Scan for the cell matching the given text and deliver its [X, Y] coordinate at center. 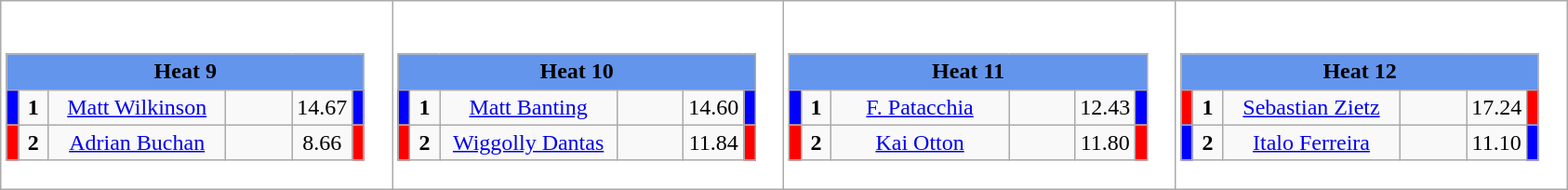
Heat 11 1 F. Patacchia 12.43 2 Kai Otton 11.80 [980, 95]
Wiggolly Dantas [528, 142]
12.43 [1105, 107]
Heat 12 1 Sebastian Zietz 17.24 2 Italo Ferreira 11.10 [1371, 95]
F. Patacchia [921, 107]
Heat 9 1 Matt Wilkinson 14.67 2 Adrian Buchan 8.66 [197, 95]
Matt Banting [528, 107]
14.67 [322, 107]
8.66 [322, 142]
Adrian Buchan [138, 142]
Heat 10 [577, 72]
11.80 [1105, 142]
Heat 12 [1360, 72]
Heat 9 [185, 72]
11.10 [1497, 142]
Sebastian Zietz [1311, 107]
Kai Otton [921, 142]
11.84 [714, 142]
17.24 [1497, 107]
14.60 [714, 107]
Heat 11 [968, 72]
Italo Ferreira [1311, 142]
Matt Wilkinson [138, 107]
Heat 10 1 Matt Banting 14.60 2 Wiggolly Dantas 11.84 [588, 95]
